For the text-containing cell, return its midpoint in (X, Y) coordinate format. 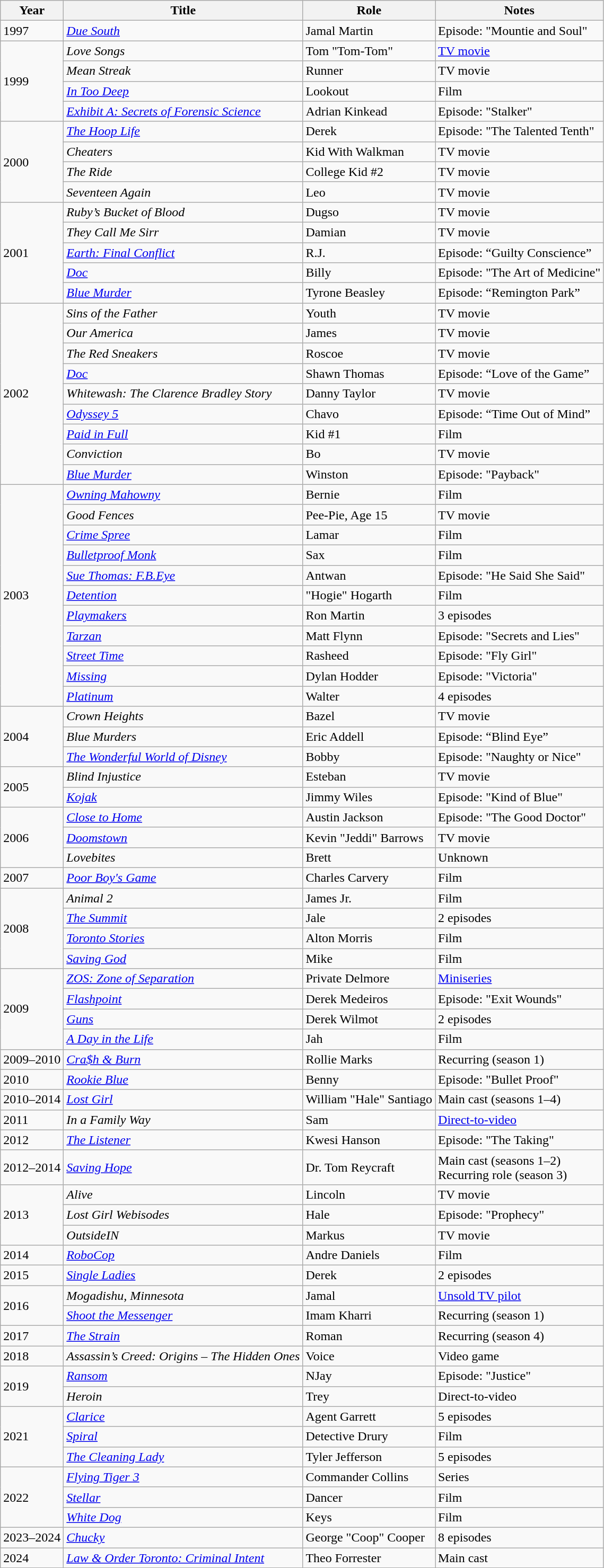
Hale (369, 1215)
Episode: "Secrets and Lies" (520, 636)
Ron Martin (369, 616)
Rookie Blue (183, 1079)
The Hoop Life (183, 131)
Kwesi Hanson (369, 1140)
Role (369, 11)
Stellar (183, 1497)
2008 (32, 928)
They Call Me Sirr (183, 232)
Whitewash: The Clarence Bradley Story (183, 394)
Sam (369, 1120)
Dr. Tom Reycraft (369, 1167)
2015 (32, 1275)
Pee-Pie, Age 15 (369, 515)
James Jr. (369, 898)
Episode: “Blind Eye” (520, 737)
Damian (369, 232)
White Dog (183, 1517)
Austin Jackson (369, 817)
Year (32, 11)
Flying Tiger 3 (183, 1477)
2021 (32, 1437)
Recurring (season 4) (520, 1336)
Poor Boy's Game (183, 878)
Blue Murders (183, 737)
Commander Collins (369, 1477)
Matt Flynn (369, 636)
Episode: "Mountie and Soul" (520, 31)
R.J. (369, 253)
Mogadishu, Minnesota (183, 1296)
Good Fences (183, 515)
Episode: "Prophecy" (520, 1215)
Episode: "Justice" (520, 1376)
Episode: "Bullet Proof" (520, 1079)
Episode: "Victoria" (520, 676)
Episode: "Payback" (520, 474)
Owning Mahowny (183, 494)
Episode: "Exit Wounds" (520, 999)
Tom "Tom-Tom" (369, 51)
Platinum (183, 696)
Notes (520, 11)
4 episodes (520, 696)
The Ride (183, 172)
Ransom (183, 1376)
Single Ladies (183, 1275)
Youth (369, 313)
Seventeen Again (183, 192)
Odyssey 5 (183, 414)
Spiral (183, 1437)
Law & Order Toronto: Criminal Intent (183, 1557)
Rollie Marks (369, 1059)
Flashpoint (183, 999)
2004 (32, 737)
Theo Forrester (369, 1557)
Lovebites (183, 857)
Heroin (183, 1396)
The Summit (183, 918)
Mean Streak (183, 71)
In a Family Way (183, 1120)
2012–2014 (32, 1167)
Kojak (183, 797)
2001 (32, 252)
Saving God (183, 959)
2019 (32, 1386)
Sue Thomas: F.B.Eye (183, 575)
Lost Girl Webisodes (183, 1215)
Adrian Kinkead (369, 111)
2006 (32, 837)
OutsideIN (183, 1235)
Roman (369, 1336)
"Hogie" Hogarth (369, 596)
Dylan Hodder (369, 676)
Episode: "The Art of Medicine" (520, 273)
Episode: "Stalker" (520, 111)
Episode: "Fly Girl" (520, 656)
Bobby (369, 757)
Jimmy Wiles (369, 797)
Jamal Martin (369, 31)
Unknown (520, 857)
Episode: "He Said She Said" (520, 575)
Mike (369, 959)
Title (183, 11)
Episode: "The Taking" (520, 1140)
Keys (369, 1517)
Toronto Stories (183, 938)
2016 (32, 1306)
Earth: Final Conflict (183, 253)
Love Songs (183, 51)
Dancer (369, 1497)
2011 (32, 1120)
2012 (32, 1140)
Esteban (369, 777)
Chavo (369, 414)
2014 (32, 1255)
2003 (32, 596)
Roscoe (369, 353)
Leo (369, 192)
Bernie (369, 494)
Main cast (seasons 1–4) (520, 1100)
2024 (32, 1557)
Brett (369, 857)
Alive (183, 1194)
Playmakers (183, 616)
Clarice (183, 1416)
Walter (369, 696)
Jamal (369, 1296)
Episode: "Kind of Blue" (520, 797)
2022 (32, 1497)
Shoot the Messenger (183, 1316)
2002 (32, 394)
Andre Daniels (369, 1255)
RoboCop (183, 1255)
Saving Hope (183, 1167)
Detective Drury (369, 1437)
1999 (32, 81)
Sins of the Father (183, 313)
Main cast (520, 1557)
Our America (183, 333)
Agent Garrett (369, 1416)
George "Coop" Cooper (369, 1537)
8 episodes (520, 1537)
2010–2014 (32, 1100)
Winston (369, 474)
Lamar (369, 535)
Kid With Walkman (369, 152)
Private Delmore (369, 979)
Crown Heights (183, 716)
Episode: "The Talented Tenth" (520, 131)
Markus (369, 1235)
Paid in Full (183, 434)
Charles Carvery (369, 878)
2009 (32, 1009)
Main cast (seasons 1–2) Recurring role (season 3) (520, 1167)
3 episodes (520, 616)
Episode: "The Good Doctor" (520, 817)
ZOS: Zone of Separation (183, 979)
Derek Medeiros (369, 999)
Kid #1 (369, 434)
Eric Addell (369, 737)
Jah (369, 1039)
Lincoln (369, 1194)
Imam Kharri (369, 1316)
Sax (369, 555)
Episode: “Remington Park” (520, 293)
The Strain (183, 1336)
Derek Wilmot (369, 1019)
Series (520, 1477)
Street Time (183, 656)
Miniseries (520, 979)
The Listener (183, 1140)
Video game (520, 1356)
Runner (369, 71)
William "Hale" Santiago (369, 1100)
2000 (32, 162)
Voice (369, 1356)
Jale (369, 918)
Unsold TV pilot (520, 1296)
The Red Sneakers (183, 353)
Episode: “Love of the Game” (520, 374)
Ruby’s Bucket of Blood (183, 212)
Close to Home (183, 817)
Cra$h & Burn (183, 1059)
Assassin’s Creed: Origins – The Hidden Ones (183, 1356)
Blind Injustice (183, 777)
Antwan (369, 575)
Benny (369, 1079)
Tyrone Beasley (369, 293)
Guns (183, 1019)
2007 (32, 878)
College Kid #2 (369, 172)
Due South (183, 31)
Crime Spree (183, 535)
Animal 2 (183, 898)
Cheaters (183, 152)
Doomstown (183, 837)
Episode: "Naughty or Nice" (520, 757)
Trey (369, 1396)
A Day in the Life (183, 1039)
Lost Girl (183, 1100)
Tyler Jefferson (369, 1457)
James (369, 333)
2013 (32, 1215)
Conviction (183, 454)
Missing (183, 676)
In Too Deep (183, 91)
Exhibit A: Secrets of Forensic Science (183, 111)
Kevin "Jeddi" Barrows (369, 837)
Detention (183, 596)
The Cleaning Lady (183, 1457)
Episode: “Guilty Conscience” (520, 253)
Shawn Thomas (369, 374)
Bo (369, 454)
2010 (32, 1079)
Rasheed (369, 656)
NJay (369, 1376)
2018 (32, 1356)
Bulletproof Monk (183, 555)
Billy (369, 273)
Tarzan (183, 636)
Alton Morris (369, 938)
Lookout (369, 91)
The Wonderful World of Disney (183, 757)
2005 (32, 787)
Episode: “Time Out of Mind” (520, 414)
2017 (32, 1336)
2023–2024 (32, 1537)
Dugso (369, 212)
Chucky (183, 1537)
2009–2010 (32, 1059)
1997 (32, 31)
Danny Taylor (369, 394)
Bazel (369, 716)
